Scan for the cell matching the given text and deliver its (X, Y) coordinate at center. 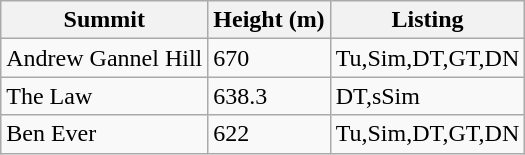
Ben Ever (104, 134)
Height (m) (269, 20)
638.3 (269, 96)
622 (269, 134)
Summit (104, 20)
Listing (428, 20)
The Law (104, 96)
Andrew Gannel Hill (104, 58)
DT,sSim (428, 96)
670 (269, 58)
